Extract the [x, y] coordinate from the center of the cell holding the provided text.  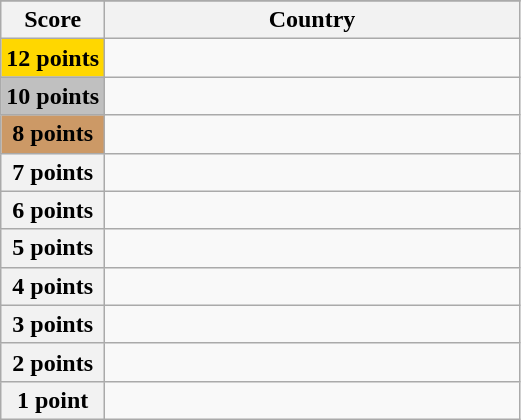
1 point [53, 400]
5 points [53, 248]
7 points [53, 172]
6 points [53, 210]
12 points [53, 58]
Score [53, 20]
3 points [53, 324]
10 points [53, 96]
Country [312, 20]
2 points [53, 362]
8 points [53, 134]
4 points [53, 286]
